Return the [x, y] coordinate for the center point of the cell that contains the specified text.  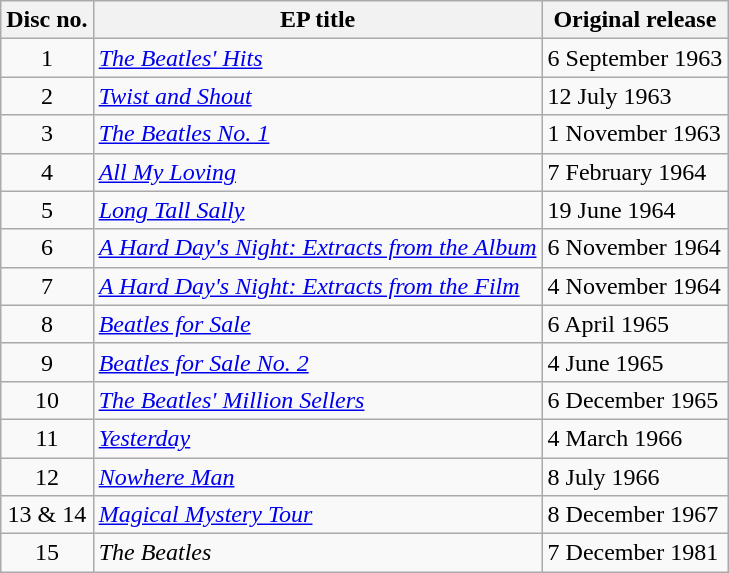
4 November 1964 [635, 286]
12 [47, 477]
Nowhere Man [318, 477]
Magical Mystery Tour [318, 515]
EP title [318, 20]
19 June 1964 [635, 210]
7 February 1964 [635, 172]
2 [47, 96]
1 [47, 58]
The Beatles' Hits [318, 58]
6 September 1963 [635, 58]
6 December 1965 [635, 400]
Original release [635, 20]
Long Tall Sally [318, 210]
4 [47, 172]
6 November 1964 [635, 248]
15 [47, 553]
All My Loving [318, 172]
8 [47, 324]
The Beatles [318, 553]
A Hard Day's Night: Extracts from the Film [318, 286]
A Hard Day's Night: Extracts from the Album [318, 248]
The Beatles No. 1 [318, 134]
10 [47, 400]
8 July 1966 [635, 477]
11 [47, 438]
4 March 1966 [635, 438]
Disc no. [47, 20]
The Beatles' Million Sellers [318, 400]
8 December 1967 [635, 515]
Twist and Shout [318, 96]
7 [47, 286]
12 July 1963 [635, 96]
4 June 1965 [635, 362]
9 [47, 362]
5 [47, 210]
6 April 1965 [635, 324]
6 [47, 248]
7 December 1981 [635, 553]
3 [47, 134]
Yesterday [318, 438]
Beatles for Sale [318, 324]
Beatles for Sale No. 2 [318, 362]
13 & 14 [47, 515]
1 November 1963 [635, 134]
